Scan for the cell matching the given text and deliver its (x, y) coordinate at center. 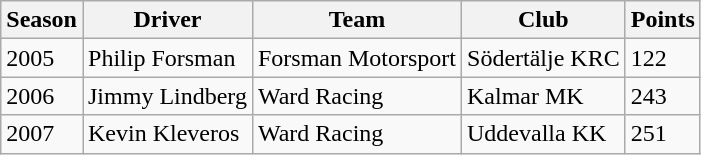
251 (662, 134)
Uddevalla KK (544, 134)
2006 (42, 96)
Club (544, 20)
Philip Forsman (167, 58)
Kevin Kleveros (167, 134)
Jimmy Lindberg (167, 96)
2007 (42, 134)
Kalmar MK (544, 96)
122 (662, 58)
Season (42, 20)
Driver (167, 20)
243 (662, 96)
Forsman Motorsport (356, 58)
Södertälje KRC (544, 58)
Team (356, 20)
2005 (42, 58)
Points (662, 20)
